Locate the cell with the specified text and output its [X, Y] center coordinate. 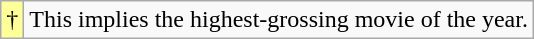
This implies the highest-grossing movie of the year. [279, 20]
† [12, 20]
